For the text-containing cell, return its midpoint in (x, y) coordinate format. 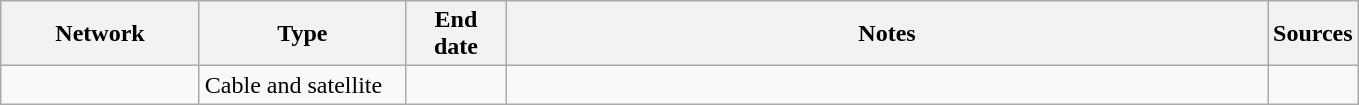
Notes (886, 34)
Network (100, 34)
Type (302, 34)
End date (456, 34)
Sources (1314, 34)
Cable and satellite (302, 85)
